Scan for the cell matching the given text and deliver its [x, y] coordinate at center. 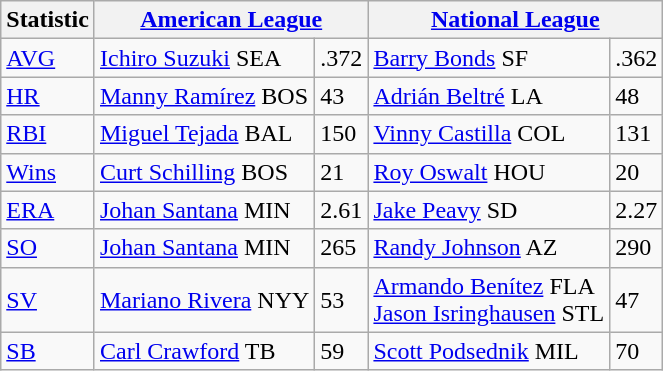
ERA [48, 210]
Vinny Castilla COL [489, 134]
Roy Oswalt HOU [489, 172]
RBI [48, 134]
131 [636, 134]
21 [342, 172]
47 [636, 300]
290 [636, 248]
Adrián Beltré LA [489, 96]
Wins [48, 172]
SO [48, 248]
Mariano Rivera NYY [204, 300]
70 [636, 351]
20 [636, 172]
Ichiro Suzuki SEA [204, 58]
48 [636, 96]
Jake Peavy SD [489, 210]
AVG [48, 58]
53 [342, 300]
SB [48, 351]
Armando Benítez FLAJason Isringhausen STL [489, 300]
Scott Podsednik MIL [489, 351]
43 [342, 96]
265 [342, 248]
59 [342, 351]
Randy Johnson AZ [489, 248]
.362 [636, 58]
American League [230, 20]
.372 [342, 58]
SV [48, 300]
National League [516, 20]
2.27 [636, 210]
2.61 [342, 210]
Curt Schilling BOS [204, 172]
Barry Bonds SF [489, 58]
HR [48, 96]
Manny Ramírez BOS [204, 96]
Carl Crawford TB [204, 351]
150 [342, 134]
Statistic [48, 20]
Miguel Tejada BAL [204, 134]
